Find where the given text appears and provide that cell's center as [x, y] coordinate. 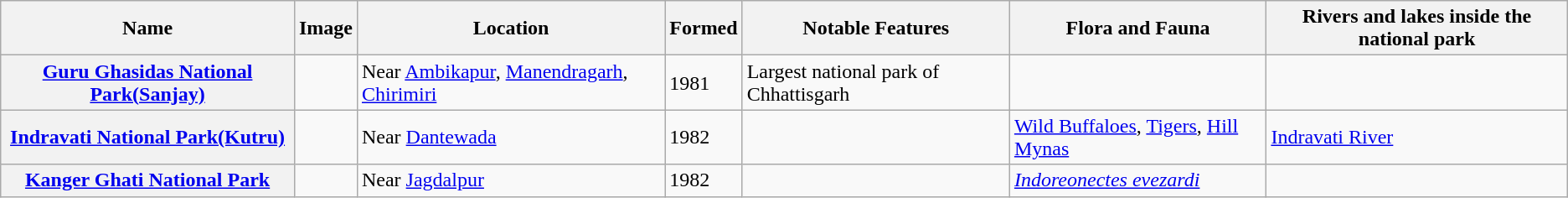
Indravati River [1417, 138]
Location [511, 29]
Largest national park of Chhattisgarh [876, 82]
Near Jagdalpur [511, 180]
Image [325, 29]
Indravati National Park(Kutru) [147, 138]
Notable Features [876, 29]
Flora and Fauna [1137, 29]
Wild Buffaloes, Tigers, Hill Mynas [1137, 138]
Name [147, 29]
Near Ambikapur, Manendragarh, Chirimiri [511, 82]
Near Dantewada [511, 138]
Rivers and lakes inside the national park [1417, 29]
1981 [704, 82]
Indoreonectes evezardi [1137, 180]
Kanger Ghati National Park [147, 180]
Guru Ghasidas National Park(Sanjay) [147, 82]
Formed [704, 29]
